Detect which cell encompasses the target text, then output its (x, y) center coordinate. 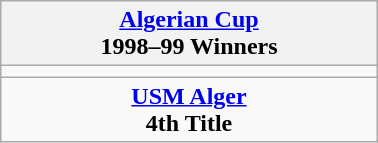
USM Alger4th Title (189, 110)
Algerian Cup1998–99 Winners (189, 34)
